Pinpoint the cell where the given text exists, returning its (X, Y) midpoint coordinate. 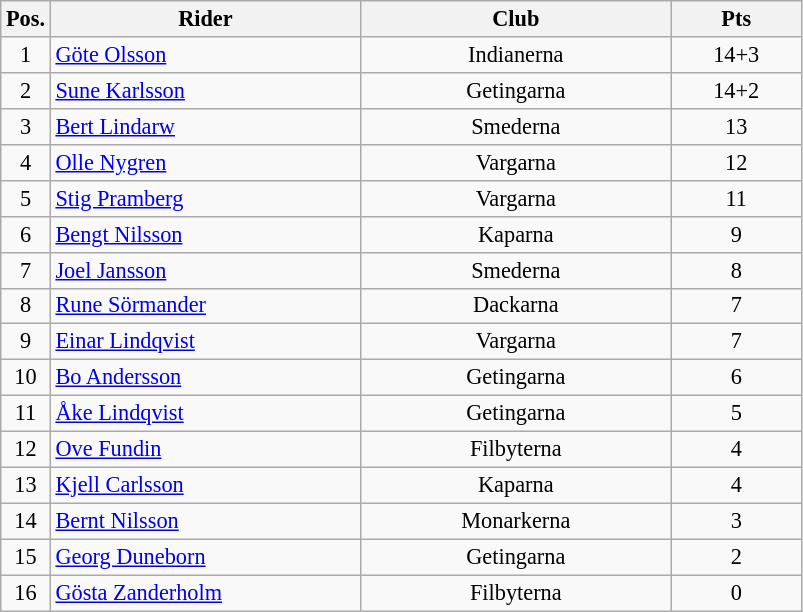
Olle Nygren (205, 162)
Monarkerna (516, 521)
14 (26, 521)
Bert Lindarw (205, 126)
1 (26, 55)
Göte Olsson (205, 55)
Bengt Nilsson (205, 234)
Joel Jansson (205, 270)
15 (26, 557)
Bo Andersson (205, 378)
16 (26, 593)
Stig Pramberg (205, 198)
0 (736, 593)
Rider (205, 19)
Bernt Nilsson (205, 521)
Einar Lindqvist (205, 342)
Georg Duneborn (205, 557)
Indianerna (516, 55)
Ove Fundin (205, 450)
Sune Karlsson (205, 90)
Åke Lindqvist (205, 414)
Gösta Zanderholm (205, 593)
Pts (736, 19)
Pos. (26, 19)
Kjell Carlsson (205, 485)
14+2 (736, 90)
Club (516, 19)
Dackarna (516, 306)
10 (26, 378)
14+3 (736, 55)
Rune Sörmander (205, 306)
